Return the [x, y] coordinate for the center point of the cell that contains the specified text.  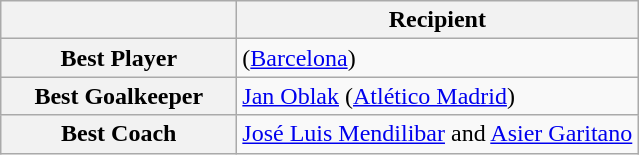
José Luis Mendilibar and Asier Garitano [438, 134]
Best Goalkeeper [119, 96]
Best Player [119, 58]
(Barcelona) [438, 58]
Jan Oblak (Atlético Madrid) [438, 96]
Best Coach [119, 134]
Recipient [438, 20]
